Identify which cell holds the provided text, then report its [X, Y] central coordinate. 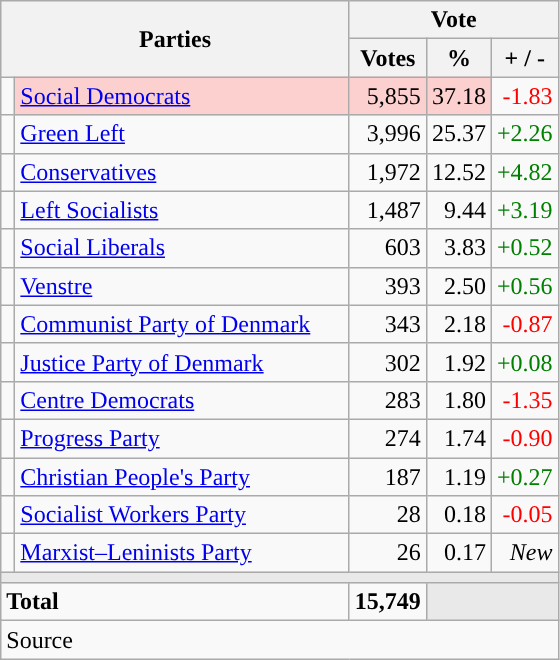
1.80 [458, 400]
2.50 [458, 286]
-0.05 [524, 515]
1.92 [458, 362]
+3.19 [524, 210]
% [458, 58]
Left Socialists [182, 210]
37.18 [458, 96]
+0.08 [524, 362]
Parties [176, 39]
Venstre [182, 286]
New [524, 553]
Source [280, 640]
Total [176, 602]
603 [388, 248]
187 [388, 477]
5,855 [388, 96]
Socialist Workers Party [182, 515]
+2.26 [524, 134]
-0.87 [524, 324]
25.37 [458, 134]
Votes [388, 58]
3,996 [388, 134]
Christian People's Party [182, 477]
1,487 [388, 210]
26 [388, 553]
2.18 [458, 324]
15,749 [388, 602]
+4.82 [524, 172]
0.18 [458, 515]
Marxist–Leninists Party [182, 553]
Green Left [182, 134]
+ / - [524, 58]
+0.56 [524, 286]
+0.27 [524, 477]
3.83 [458, 248]
Justice Party of Denmark [182, 362]
9.44 [458, 210]
302 [388, 362]
Progress Party [182, 438]
274 [388, 438]
-0.90 [524, 438]
343 [388, 324]
12.52 [458, 172]
Social Democrats [182, 96]
Vote [454, 20]
1.74 [458, 438]
283 [388, 400]
Centre Democrats [182, 400]
-1.83 [524, 96]
+0.52 [524, 248]
28 [388, 515]
-1.35 [524, 400]
Communist Party of Denmark [182, 324]
393 [388, 286]
0.17 [458, 553]
1,972 [388, 172]
1.19 [458, 477]
Conservatives [182, 172]
Social Liberals [182, 248]
